Provide the (X, Y) coordinate of the cell's center where the given text is located.  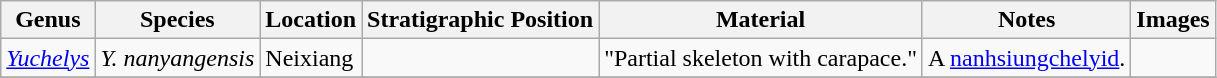
Images (1173, 20)
Y. nanyangensis (178, 58)
Stratigraphic Position (480, 20)
A nanhsiungchelyid. (1026, 58)
"Partial skeleton with carapace." (761, 58)
Location (311, 20)
Yuchelys (48, 58)
Species (178, 20)
Neixiang (311, 58)
Notes (1026, 20)
Genus (48, 20)
Material (761, 20)
